Identify which cell holds the provided text, then report its (x, y) central coordinate. 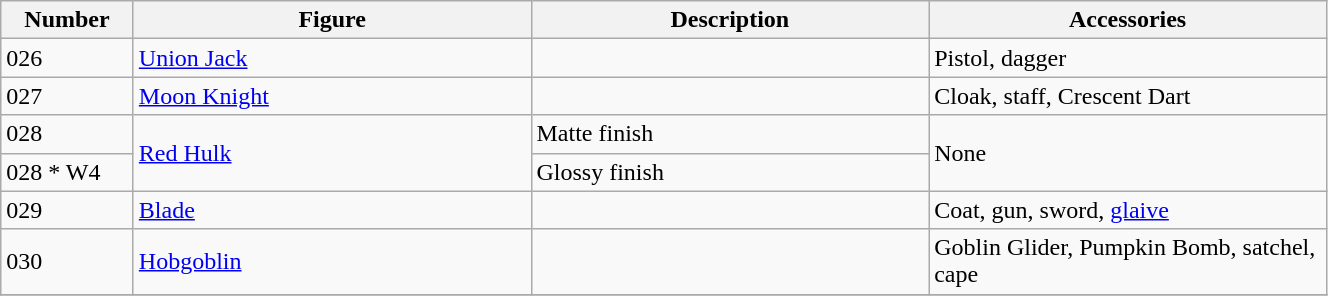
Union Jack (332, 58)
None (1128, 153)
Description (730, 20)
Figure (332, 20)
029 (68, 210)
Glossy finish (730, 172)
Number (68, 20)
Red Hulk (332, 153)
030 (68, 262)
Coat, gun, sword, glaive (1128, 210)
Matte finish (730, 134)
026 (68, 58)
Cloak, staff, Crescent Dart (1128, 96)
Pistol, dagger (1128, 58)
Hobgoblin (332, 262)
Moon Knight (332, 96)
027 (68, 96)
Blade (332, 210)
Goblin Glider, Pumpkin Bomb, satchel, cape (1128, 262)
Accessories (1128, 20)
028 * W4 (68, 172)
028 (68, 134)
